Detect which cell encompasses the target text, then output its (x, y) center coordinate. 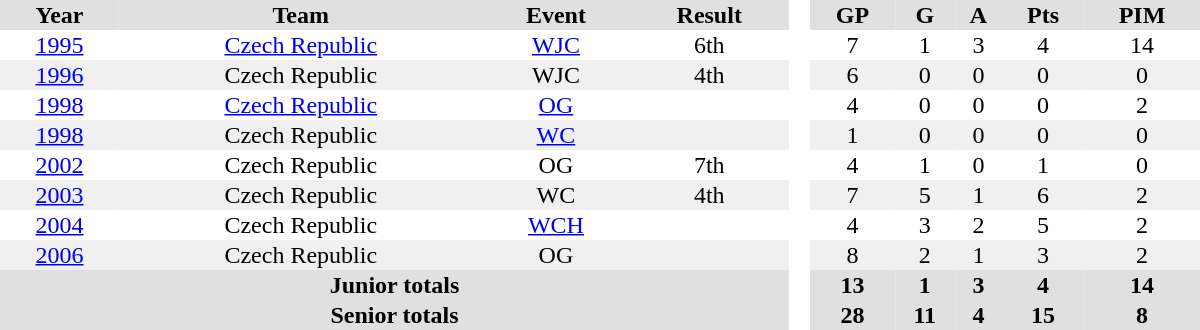
7th (709, 165)
28 (852, 315)
PIM (1142, 15)
G (925, 15)
Year (60, 15)
2003 (60, 195)
Event (556, 15)
11 (925, 315)
A (978, 15)
GP (852, 15)
Senior totals (394, 315)
2006 (60, 255)
1996 (60, 75)
13 (852, 285)
Result (709, 15)
2004 (60, 225)
Pts (1043, 15)
Junior totals (394, 285)
2002 (60, 165)
WCH (556, 225)
1995 (60, 45)
15 (1043, 315)
Team (300, 15)
6th (709, 45)
